Determine the [X, Y] coordinate at the center of the cell enclosing the given text.  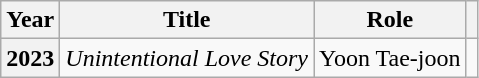
Role [390, 20]
Year [30, 20]
Unintentional Love Story [187, 58]
2023 [30, 58]
Title [187, 20]
Yoon Tae-joon [390, 58]
